Provide the [x, y] coordinate of the cell's center where the given text is located.  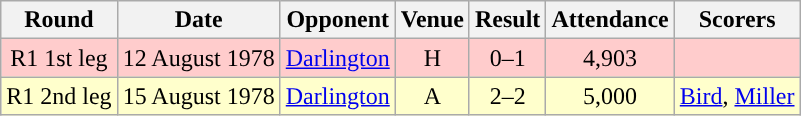
Attendance [610, 20]
Bird, Miller [737, 96]
0–1 [507, 58]
Round [59, 20]
2–2 [507, 96]
15 August 1978 [198, 96]
R1 2nd leg [59, 96]
5,000 [610, 96]
Result [507, 20]
Venue [432, 20]
12 August 1978 [198, 58]
A [432, 96]
4,903 [610, 58]
H [432, 58]
Opponent [338, 20]
Scorers [737, 20]
R1 1st leg [59, 58]
Date [198, 20]
